Identify which cell holds the provided text, then report its [x, y] central coordinate. 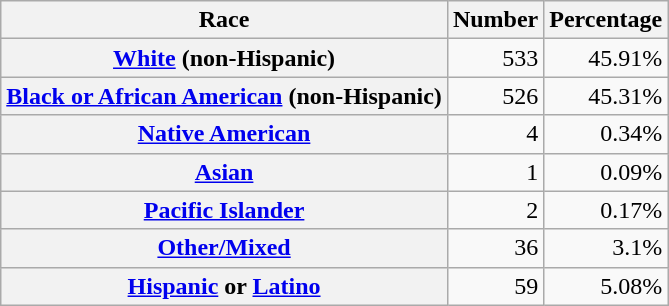
2 [495, 210]
36 [495, 248]
59 [495, 286]
0.09% [606, 172]
Black or African American (non-Hispanic) [224, 96]
3.1% [606, 248]
1 [495, 172]
0.17% [606, 210]
Percentage [606, 20]
Hispanic or Latino [224, 286]
45.31% [606, 96]
White (non-Hispanic) [224, 58]
Other/Mixed [224, 248]
45.91% [606, 58]
4 [495, 134]
Number [495, 20]
533 [495, 58]
Native American [224, 134]
526 [495, 96]
Asian [224, 172]
5.08% [606, 286]
Race [224, 20]
Pacific Islander [224, 210]
0.34% [606, 134]
